Find where the given text appears and provide that cell's center as (X, Y) coordinate. 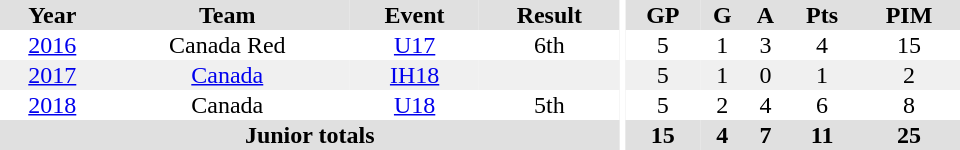
2017 (52, 75)
Canada Red (228, 45)
25 (909, 135)
GP (664, 15)
Year (52, 15)
11 (822, 135)
7 (766, 135)
6 (822, 105)
2018 (52, 105)
PIM (909, 15)
5th (549, 105)
8 (909, 105)
Team (228, 15)
Pts (822, 15)
Junior totals (310, 135)
3 (766, 45)
IH18 (414, 75)
A (766, 15)
Event (414, 15)
G (722, 15)
U17 (414, 45)
Result (549, 15)
U18 (414, 105)
6th (549, 45)
2016 (52, 45)
0 (766, 75)
